Identify which cell holds the provided text, then report its (X, Y) central coordinate. 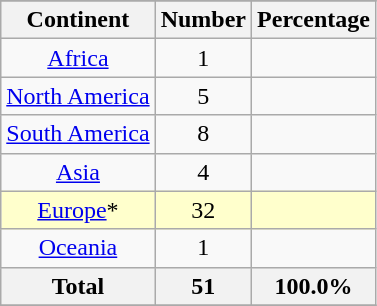
5 (203, 96)
32 (203, 210)
South America (78, 134)
North America (78, 96)
Africa (78, 58)
51 (203, 286)
Percentage (314, 20)
100.0% (314, 286)
Oceania (78, 248)
Continent (78, 20)
Total (78, 286)
Number (203, 20)
Asia (78, 172)
8 (203, 134)
Europe* (78, 210)
4 (203, 172)
